Find where the given text appears and provide that cell's center as (x, y) coordinate. 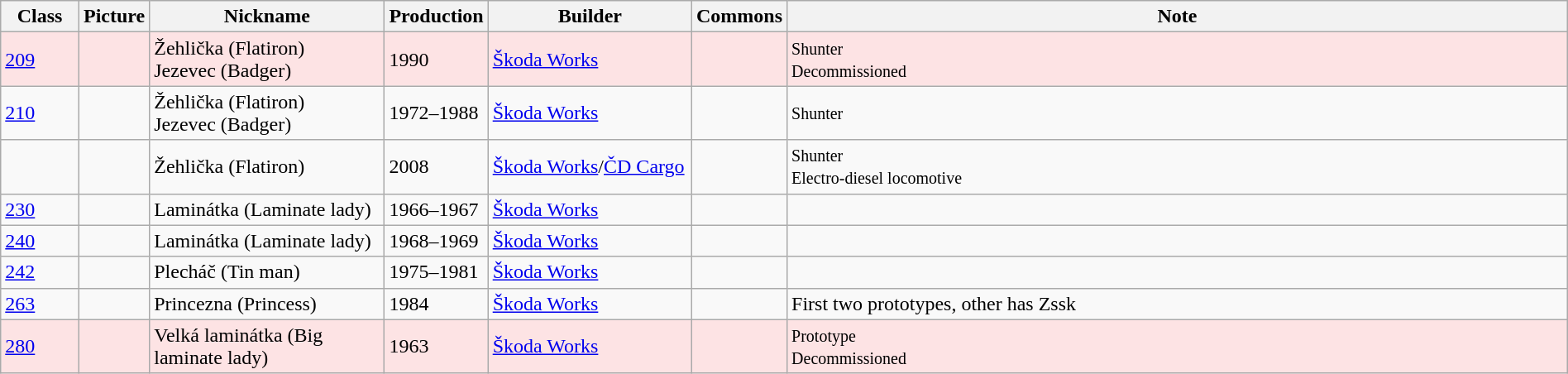
263 (40, 304)
1968–1969 (437, 241)
Žehlička (Flatiron) (267, 167)
Škoda Works/ČD Cargo (590, 167)
1966–1967 (437, 209)
Builder (590, 17)
Class (40, 17)
Commons (739, 17)
First two prototypes, other has Zssk (1178, 304)
ShunterDecommissioned (1178, 60)
1990 (437, 60)
ShunterElectro-diesel locomotive (1178, 167)
242 (40, 272)
2008 (437, 167)
Nickname (267, 17)
1963 (437, 346)
Production (437, 17)
210 (40, 113)
1972–1988 (437, 113)
1984 (437, 304)
PrototypeDecommissioned (1178, 346)
1975–1981 (437, 272)
240 (40, 241)
280 (40, 346)
230 (40, 209)
Picture (114, 17)
Princezna (Princess) (267, 304)
Velká laminátka (Big laminate lady) (267, 346)
Shunter (1178, 113)
209 (40, 60)
Note (1178, 17)
Plecháč (Tin man) (267, 272)
